Pinpoint the cell where the given text exists, returning its (X, Y) midpoint coordinate. 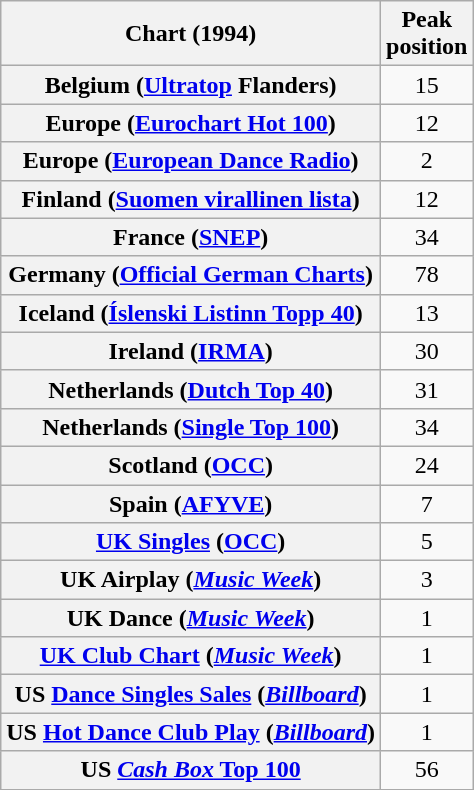
Belgium (Ultratop Flanders) (191, 85)
Chart (1994) (191, 34)
Peakposition (427, 34)
Finland (Suomen virallinen lista) (191, 199)
Netherlands (Single Top 100) (191, 427)
France (SNEP) (191, 237)
56 (427, 770)
24 (427, 465)
Europe (Eurochart Hot 100) (191, 123)
Iceland (Íslenski Listinn Topp 40) (191, 313)
UK Dance (Music Week) (191, 618)
Europe (European Dance Radio) (191, 161)
13 (427, 313)
UK Airplay (Music Week) (191, 580)
3 (427, 580)
UK Singles (OCC) (191, 542)
Spain (AFYVE) (191, 503)
15 (427, 85)
UK Club Chart (Music Week) (191, 656)
Germany (Official German Charts) (191, 275)
Scotland (OCC) (191, 465)
Netherlands (Dutch Top 40) (191, 389)
US Hot Dance Club Play (Billboard) (191, 732)
2 (427, 161)
7 (427, 503)
31 (427, 389)
78 (427, 275)
Ireland (IRMA) (191, 351)
5 (427, 542)
US Cash Box Top 100 (191, 770)
US Dance Singles Sales (Billboard) (191, 694)
30 (427, 351)
